Search for the cell housing the specified text and yield its (X, Y) center coordinate. 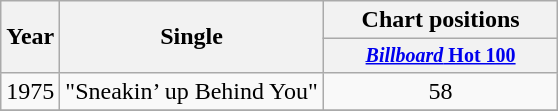
Chart positions (440, 20)
58 (440, 91)
"Sneakin’ up Behind You" (192, 91)
Single (192, 37)
Year (30, 37)
1975 (30, 91)
Billboard Hot 100 (440, 56)
